For the text-containing cell, return its midpoint in (x, y) coordinate format. 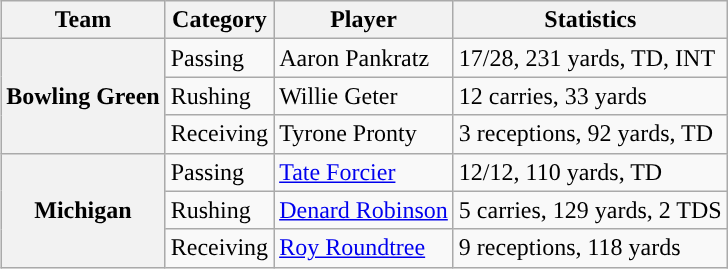
Statistics (590, 20)
5 carries, 129 yards, 2 TDS (590, 210)
Team (84, 20)
Roy Roundtree (364, 248)
Denard Robinson (364, 210)
Category (219, 20)
Aaron Pankratz (364, 58)
12/12, 110 yards, TD (590, 172)
Bowling Green (84, 96)
Tyrone Pronty (364, 134)
Michigan (84, 210)
17/28, 231 yards, TD, INT (590, 58)
Willie Geter (364, 96)
9 receptions, 118 yards (590, 248)
3 receptions, 92 yards, TD (590, 134)
Tate Forcier (364, 172)
12 carries, 33 yards (590, 96)
Player (364, 20)
